From the cell containing the given text, extract its center point as [x, y] coordinate. 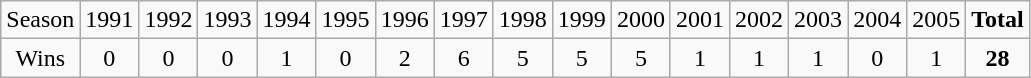
2002 [758, 20]
Season [40, 20]
1999 [582, 20]
1996 [404, 20]
1992 [168, 20]
Total [998, 20]
2001 [700, 20]
1995 [346, 20]
6 [464, 58]
Wins [40, 58]
2004 [878, 20]
2000 [640, 20]
1998 [522, 20]
2003 [818, 20]
1993 [228, 20]
1994 [286, 20]
28 [998, 58]
2005 [936, 20]
2 [404, 58]
1997 [464, 20]
1991 [110, 20]
